Determine the (x, y) coordinate at the center of the cell enclosing the given text.  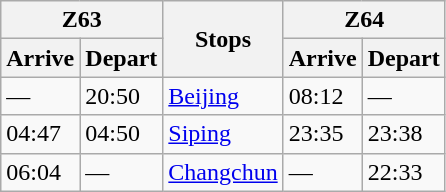
20:50 (122, 96)
04:50 (122, 134)
Changchun (223, 172)
04:47 (40, 134)
Siping (223, 134)
Z64 (364, 20)
08:12 (322, 96)
06:04 (40, 172)
22:33 (404, 172)
Beijing (223, 96)
Stops (223, 39)
23:38 (404, 134)
Z63 (82, 20)
23:35 (322, 134)
